Extract the (x, y) coordinate from the center of the cell holding the provided text.  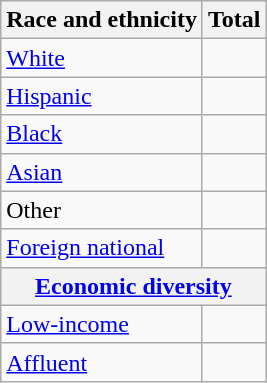
Black (102, 134)
Economic diversity (134, 286)
Asian (102, 172)
White (102, 58)
Hispanic (102, 96)
Foreign national (102, 248)
Low-income (102, 324)
Total (234, 20)
Other (102, 210)
Affluent (102, 362)
Race and ethnicity (102, 20)
